Search for the cell housing the specified text and yield its [x, y] center coordinate. 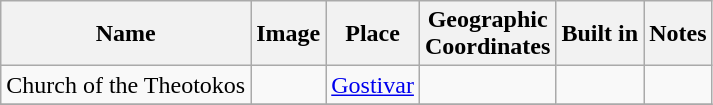
Notes [678, 34]
Built in [600, 34]
Image [288, 34]
GeographicCoordinates [487, 34]
Place [373, 34]
Name [126, 34]
Church of the Theotokos [126, 85]
Gostivar [373, 85]
